Pinpoint the cell where the given text exists, returning its (x, y) midpoint coordinate. 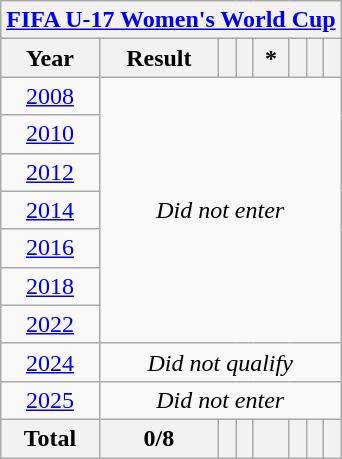
2016 (50, 248)
2010 (50, 134)
FIFA U-17 Women's World Cup (171, 20)
2008 (50, 96)
Year (50, 58)
2024 (50, 362)
Did not qualify (220, 362)
2025 (50, 400)
0/8 (158, 438)
* (271, 58)
Total (50, 438)
2012 (50, 172)
2022 (50, 324)
Result (158, 58)
2018 (50, 286)
2014 (50, 210)
